Provide the (X, Y) coordinate of the cell's center where the given text is located.  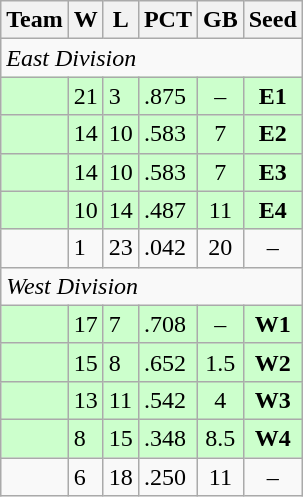
West Division (152, 286)
.348 (168, 438)
W3 (272, 400)
.042 (168, 248)
8.5 (220, 438)
3 (120, 96)
20 (220, 248)
.652 (168, 362)
4 (220, 400)
E4 (272, 210)
.708 (168, 324)
GB (220, 20)
1.5 (220, 362)
21 (86, 96)
.542 (168, 400)
17 (86, 324)
W (86, 20)
E3 (272, 172)
E1 (272, 96)
E2 (272, 134)
Seed (272, 20)
13 (86, 400)
.250 (168, 477)
PCT (168, 20)
East Division (152, 58)
W2 (272, 362)
.487 (168, 210)
W1 (272, 324)
Team (35, 20)
1 (86, 248)
.875 (168, 96)
W4 (272, 438)
L (120, 20)
6 (86, 477)
23 (120, 248)
18 (120, 477)
